Return [X, Y] of the center of cell containing provided text 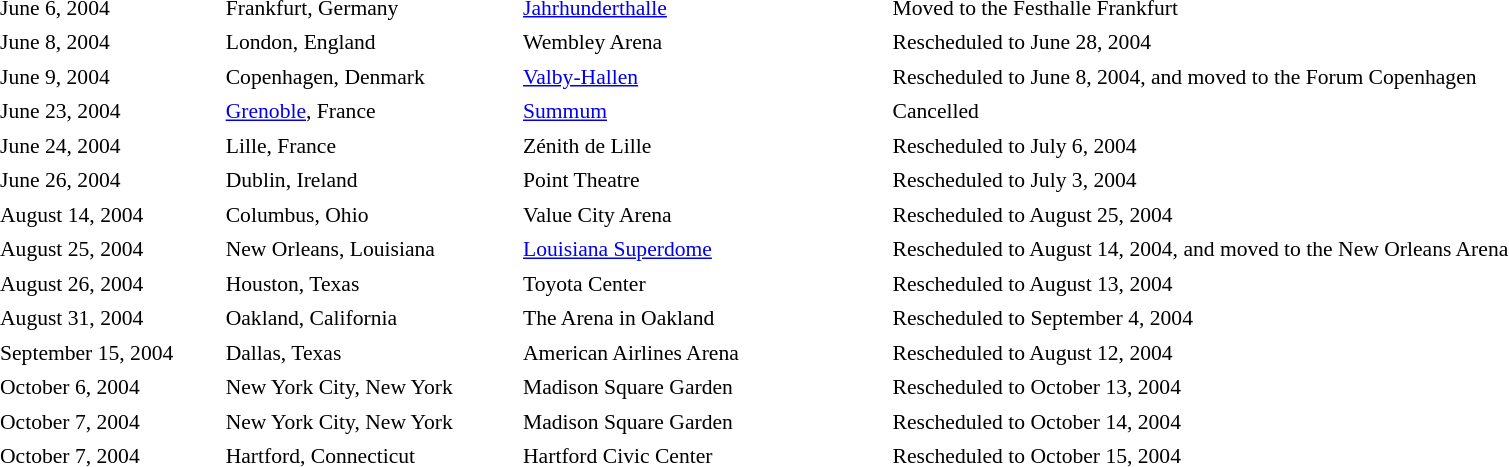
Grenoble, France [370, 112]
American Airlines Arena [704, 353]
Value City Arena [704, 215]
The Arena in Oakland [704, 318]
Oakland, California [370, 318]
Dallas, Texas [370, 353]
Wembley Arena [704, 42]
Summum [704, 112]
London, England [370, 42]
Point Theatre [704, 180]
Zénith de Lille [704, 146]
New Orleans, Louisiana [370, 250]
Copenhagen, Denmark [370, 77]
Lille, France [370, 146]
Dublin, Ireland [370, 180]
Valby-Hallen [704, 77]
Columbus, Ohio [370, 215]
Louisiana Superdome [704, 250]
Houston, Texas [370, 284]
Toyota Center [704, 284]
